Locate the cell with the specified text and output its [x, y] center coordinate. 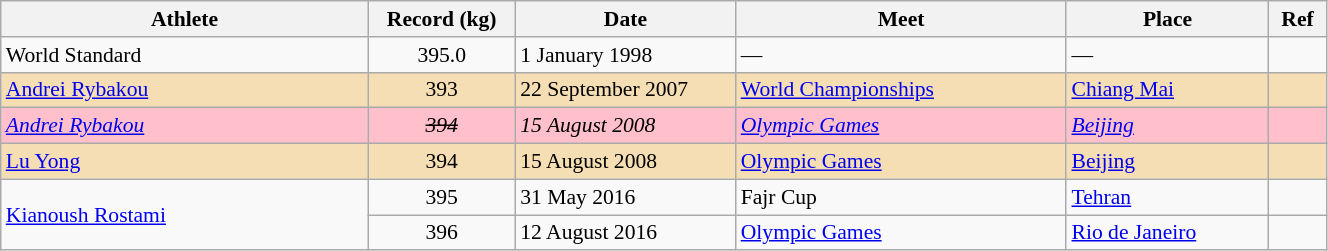
World Championships [902, 90]
Place [1167, 19]
395.0 [442, 55]
31 May 2016 [625, 197]
Rio de Janeiro [1167, 233]
22 September 2007 [625, 90]
World Standard [184, 55]
393 [442, 90]
12 August 2016 [625, 233]
Tehran [1167, 197]
Chiang Mai [1167, 90]
Record (kg) [442, 19]
Meet [902, 19]
Fajr Cup [902, 197]
Ref [1298, 19]
Kianoush Rostami [184, 214]
395 [442, 197]
Date [625, 19]
Lu Yong [184, 162]
Athlete [184, 19]
396 [442, 233]
1 January 1998 [625, 55]
